Capture the cell that displays the provided text and extract its (X, Y) central coordinate. 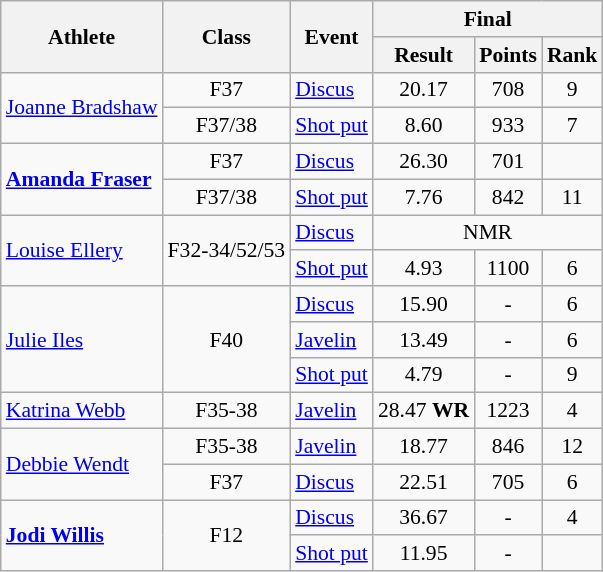
11.95 (424, 554)
705 (508, 482)
1223 (508, 411)
Rank (572, 55)
7 (572, 126)
36.67 (424, 518)
F32-34/52/53 (227, 250)
7.76 (424, 197)
NMR (488, 233)
708 (508, 90)
11 (572, 197)
Athlete (82, 36)
20.17 (424, 90)
846 (508, 447)
Amanda Fraser (82, 180)
18.77 (424, 447)
933 (508, 126)
F40 (227, 340)
12 (572, 447)
Louise Ellery (82, 250)
4.79 (424, 375)
842 (508, 197)
Class (227, 36)
4.93 (424, 269)
28.47 WR (424, 411)
26.30 (424, 162)
Jodi Willis (82, 536)
F12 (227, 536)
1100 (508, 269)
Julie Iles (82, 340)
Joanne Bradshaw (82, 108)
Debbie Wendt (82, 464)
22.51 (424, 482)
13.49 (424, 340)
8.60 (424, 126)
Final (488, 19)
Points (508, 55)
701 (508, 162)
15.90 (424, 304)
Result (424, 55)
Event (332, 36)
Katrina Webb (82, 411)
